Find where the given text appears and provide that cell's center as (x, y) coordinate. 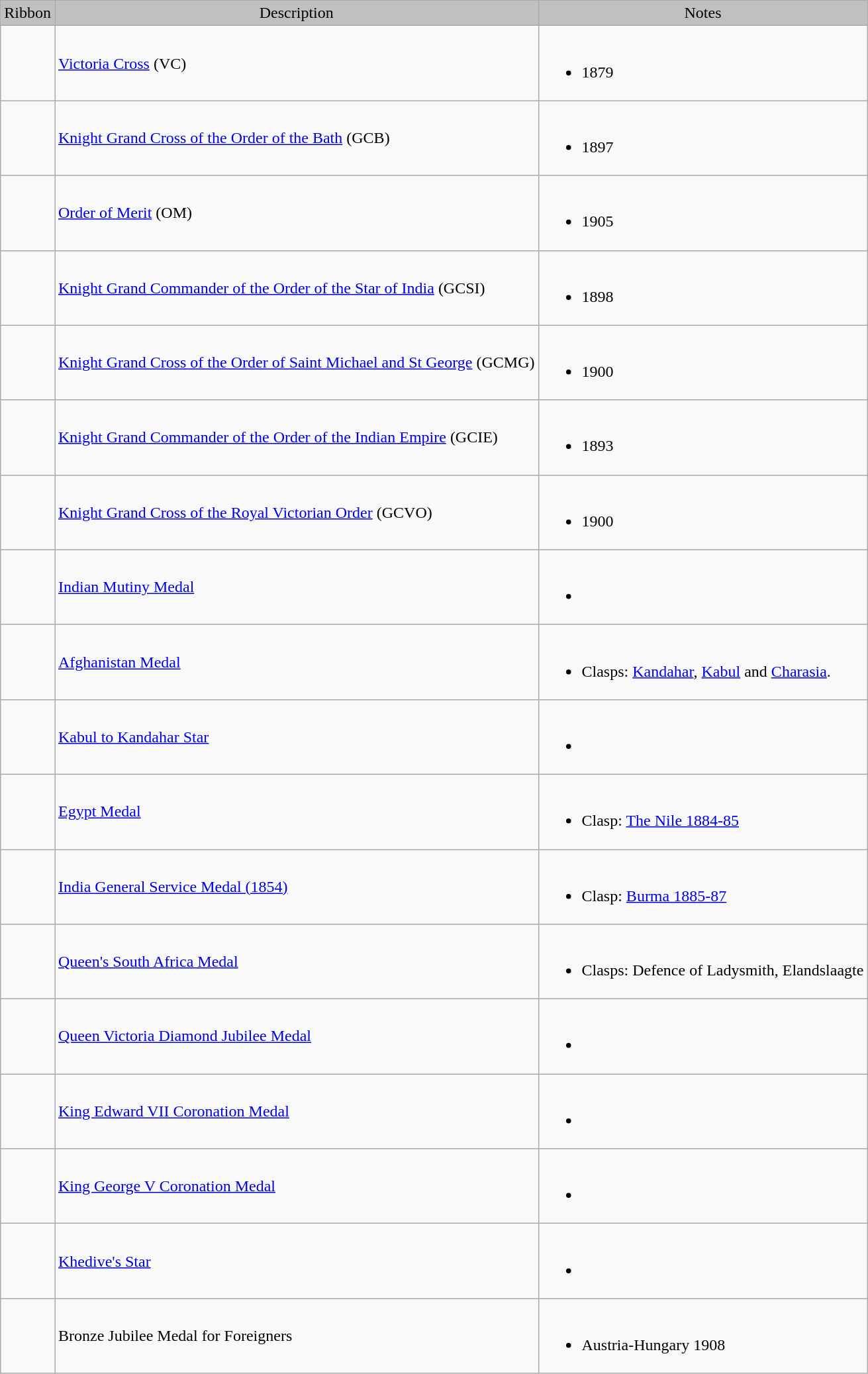
Queen's South Africa Medal (296, 961)
Bronze Jubilee Medal for Foreigners (296, 1336)
Knight Grand Commander of the Order of the Indian Empire (GCIE) (296, 437)
King Edward VII Coronation Medal (296, 1111)
Notes (703, 13)
Knight Grand Cross of the Order of Saint Michael and St George (GCMG) (296, 363)
1905 (703, 213)
Clasp: The Nile 1884-85 (703, 812)
Clasp: Burma 1885-87 (703, 886)
Ribbon (28, 13)
1879 (703, 64)
Afghanistan Medal (296, 662)
Indian Mutiny Medal (296, 587)
1893 (703, 437)
Knight Grand Cross of the Royal Victorian Order (GCVO) (296, 513)
Knight Grand Cross of the Order of the Bath (GCB) (296, 138)
1897 (703, 138)
1898 (703, 287)
India General Service Medal (1854) (296, 886)
Order of Merit (OM) (296, 213)
Khedive's Star (296, 1261)
Egypt Medal (296, 812)
Description (296, 13)
Knight Grand Commander of the Order of the Star of India (GCSI) (296, 287)
Queen Victoria Diamond Jubilee Medal (296, 1037)
Austria-Hungary 1908 (703, 1336)
Victoria Cross (VC) (296, 64)
King George V Coronation Medal (296, 1187)
Clasps: Defence of Ladysmith, Elandslaagte (703, 961)
Kabul to Kandahar Star (296, 736)
Clasps: Kandahar, Kabul and Charasia. (703, 662)
